Extract the (X, Y) coordinate from the center of the cell holding the provided text.  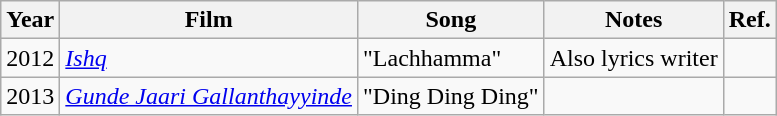
Ref. (750, 20)
Song (450, 20)
Film (209, 20)
Also lyrics writer (634, 58)
2013 (30, 96)
Gunde Jaari Gallanthayyinde (209, 96)
Year (30, 20)
"Lachhamma" (450, 58)
2012 (30, 58)
Ishq (209, 58)
"Ding Ding Ding" (450, 96)
Notes (634, 20)
